For the text-containing cell, return its midpoint in (x, y) coordinate format. 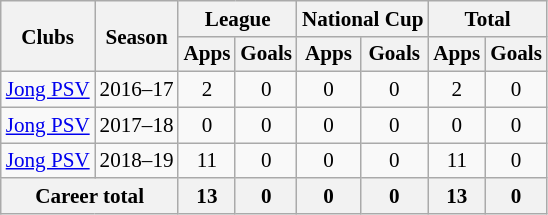
2018–19 (137, 160)
National Cup (362, 18)
Season (137, 36)
Clubs (48, 36)
2017–18 (137, 124)
Total (487, 18)
League (237, 18)
Career total (90, 196)
2016–17 (137, 90)
